Return the (X, Y) coordinate for the center point of the cell that contains the specified text.  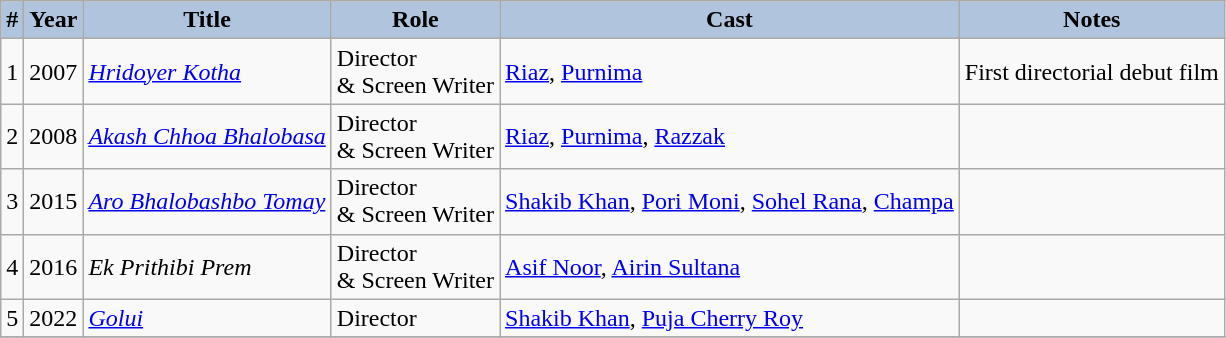
5 (12, 318)
2022 (54, 318)
Cast (730, 20)
Aro Bhalobashbo Tomay (207, 202)
Hridoyer Kotha (207, 72)
Title (207, 20)
# (12, 20)
Ek Prithibi Prem (207, 266)
2008 (54, 136)
Riaz, Purnima, Razzak (730, 136)
2015 (54, 202)
2016 (54, 266)
Asif Noor, Airin Sultana (730, 266)
4 (12, 266)
2 (12, 136)
Akash Chhoa Bhalobasa (207, 136)
Golui (207, 318)
1 (12, 72)
Director (415, 318)
Riaz, Purnima (730, 72)
Notes (1092, 20)
3 (12, 202)
Role (415, 20)
Shakib Khan, Pori Moni, Sohel Rana, Champa (730, 202)
First directorial debut film (1092, 72)
Shakib Khan, Puja Cherry Roy (730, 318)
Year (54, 20)
2007 (54, 72)
